Scan for the cell matching the given text and deliver its [x, y] coordinate at center. 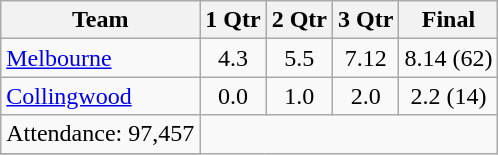
Team [100, 20]
Collingwood [100, 96]
0.0 [233, 96]
2 Qtr [299, 20]
Final [448, 20]
4.3 [233, 58]
8.14 (62) [448, 58]
3 Qtr [366, 20]
7.12 [366, 58]
2.2 (14) [448, 96]
5.5 [299, 58]
2.0 [366, 96]
Melbourne [100, 58]
Attendance: 97,457 [100, 134]
1.0 [299, 96]
1 Qtr [233, 20]
